For the text-containing cell, return its midpoint in (x, y) coordinate format. 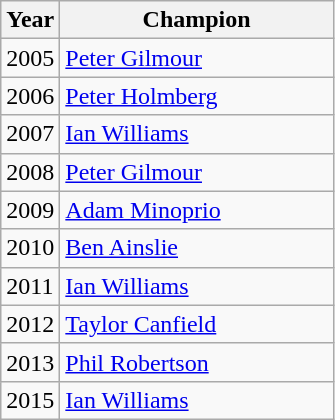
2005 (30, 58)
Peter Holmberg (197, 96)
2010 (30, 248)
Ben Ainslie (197, 248)
2012 (30, 324)
2008 (30, 172)
2011 (30, 286)
2013 (30, 362)
Taylor Canfield (197, 324)
Adam Minoprio (197, 210)
Year (30, 20)
Champion (197, 20)
2015 (30, 400)
2006 (30, 96)
2009 (30, 210)
2007 (30, 134)
Phil Robertson (197, 362)
